Search for the cell housing the specified text and yield its [X, Y] center coordinate. 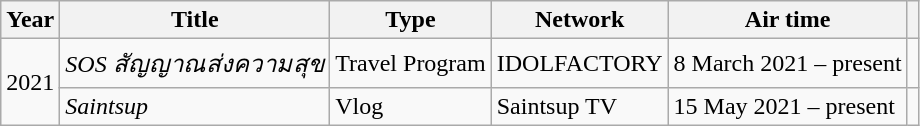
Saintsup TV [580, 106]
IDOLFACTORY [580, 64]
15 May 2021 – present [788, 106]
Saintsup [195, 106]
Type [411, 20]
Title [195, 20]
Network [580, 20]
Travel Program [411, 64]
8 March 2021 – present [788, 64]
Air time [788, 20]
Vlog [411, 106]
SOS สัญญาณส่งความสุข [195, 64]
2021 [30, 82]
Year [30, 20]
